Capture the cell that displays the provided text and extract its [x, y] central coordinate. 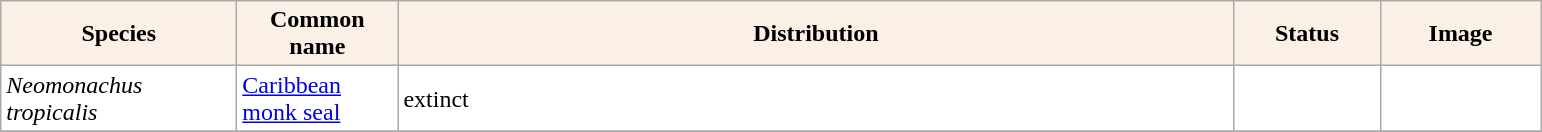
Status [1307, 34]
extinct [816, 98]
Caribbean monk seal [318, 98]
Common name [318, 34]
Image [1460, 34]
Species [119, 34]
Distribution [816, 34]
Neomonachus tropicalis [119, 98]
